Locate the cell with the specified text and output its (x, y) center coordinate. 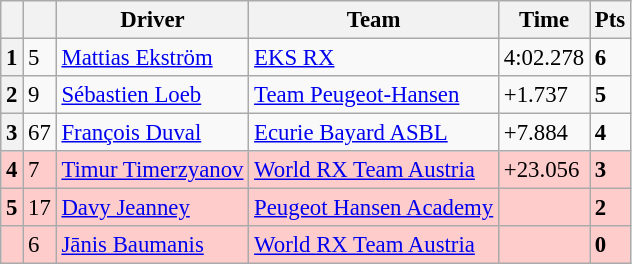
4:02.278 (544, 58)
Jānis Baumanis (152, 245)
0 (610, 245)
Team Peugeot-Hansen (374, 95)
EKS RX (374, 58)
Driver (152, 20)
Pts (610, 20)
Mattias Ekström (152, 58)
Time (544, 20)
+23.056 (544, 170)
9 (40, 95)
Davy Jeanney (152, 208)
7 (40, 170)
+7.884 (544, 133)
François Duval (152, 133)
1 (12, 58)
17 (40, 208)
Team (374, 20)
Peugeot Hansen Academy (374, 208)
Sébastien Loeb (152, 95)
Ecurie Bayard ASBL (374, 133)
67 (40, 133)
Timur Timerzyanov (152, 170)
+1.737 (544, 95)
